Capture the cell that displays the provided text and extract its (X, Y) central coordinate. 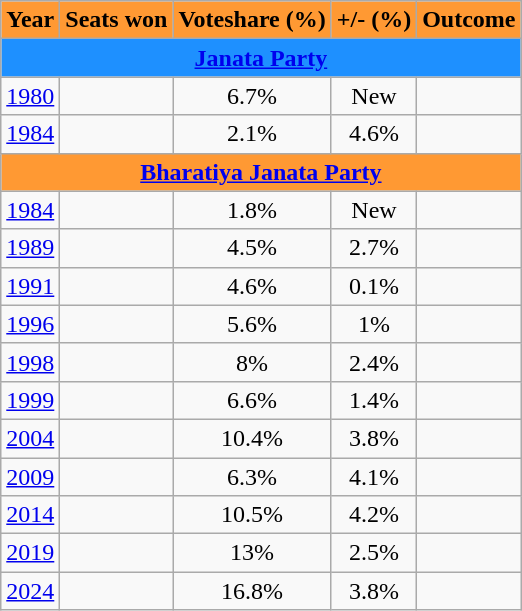
1.8% (252, 210)
1991 (30, 286)
6.7% (252, 96)
1.4% (374, 400)
4.5% (252, 248)
Janata Party (261, 58)
2009 (30, 477)
Bharatiya Janata Party (261, 172)
1980 (30, 96)
0.1% (374, 286)
6.6% (252, 400)
2024 (30, 591)
2.4% (374, 362)
2.7% (374, 248)
1998 (30, 362)
10.5% (252, 515)
Seats won (116, 20)
2.5% (374, 553)
1996 (30, 324)
6.3% (252, 477)
Outcome (469, 20)
13% (252, 553)
Voteshare (%) (252, 20)
5.6% (252, 324)
+/- (%) (374, 20)
Year (30, 20)
2004 (30, 438)
2.1% (252, 134)
4.1% (374, 477)
10.4% (252, 438)
1% (374, 324)
4.2% (374, 515)
1989 (30, 248)
2014 (30, 515)
16.8% (252, 591)
8% (252, 362)
1999 (30, 400)
2019 (30, 553)
